Detect which cell encompasses the target text, then output its [x, y] center coordinate. 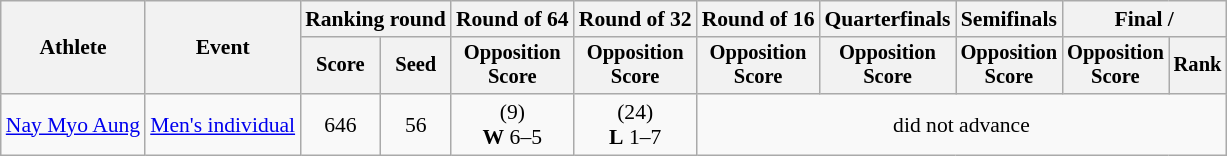
Semifinals [1010, 19]
Quarterfinals [887, 19]
Nay Myo Aung [73, 124]
Athlete [73, 48]
Round of 64 [512, 19]
Final / [1144, 19]
Event [222, 48]
Round of 16 [758, 19]
Men's individual [222, 124]
56 [416, 124]
Round of 32 [636, 19]
646 [340, 124]
(24)L 1–7 [636, 124]
Ranking round [376, 19]
Rank [1198, 66]
Score [340, 66]
Seed [416, 66]
(9)W 6–5 [512, 124]
did not advance [962, 124]
